Extract the (X, Y) coordinate from the center of the cell holding the provided text.  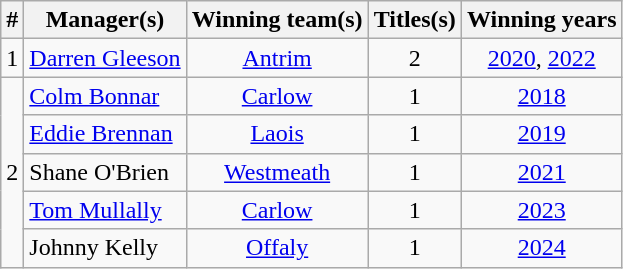
Offaly (277, 248)
# (12, 20)
Titles(s) (414, 20)
2020, 2022 (542, 58)
2021 (542, 172)
Manager(s) (105, 20)
Laois (277, 134)
Darren Gleeson (105, 58)
Tom Mullally (105, 210)
Shane O'Brien (105, 172)
2018 (542, 96)
2019 (542, 134)
Winning team(s) (277, 20)
Colm Bonnar (105, 96)
Westmeath (277, 172)
Winning years (542, 20)
Eddie Brennan (105, 134)
Johnny Kelly (105, 248)
2023 (542, 210)
Antrim (277, 58)
2024 (542, 248)
